From the cell containing the given text, extract its center point as (X, Y) coordinate. 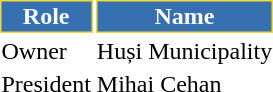
Owner (46, 51)
Role (46, 16)
Huși Municipality (184, 51)
Name (184, 16)
